Extract the [X, Y] coordinate from the center of the cell holding the provided text.  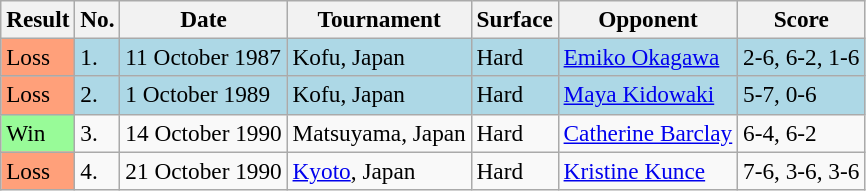
Opponent [648, 19]
11 October 1987 [204, 57]
Emiko Okagawa [648, 57]
No. [98, 19]
Result [38, 19]
Tournament [379, 19]
Win [38, 133]
21 October 1990 [204, 170]
5-7, 0-6 [802, 95]
Maya Kidowaki [648, 95]
4. [98, 170]
14 October 1990 [204, 133]
2-6, 6-2, 1-6 [802, 57]
3. [98, 133]
1. [98, 57]
6-4, 6-2 [802, 133]
Surface [514, 19]
2. [98, 95]
Score [802, 19]
Catherine Barclay [648, 133]
Date [204, 19]
Kyoto, Japan [379, 170]
Kristine Kunce [648, 170]
Matsuyama, Japan [379, 133]
7-6, 3-6, 3-6 [802, 170]
1 October 1989 [204, 95]
